Find where the given text appears and provide that cell's center as (X, Y) coordinate. 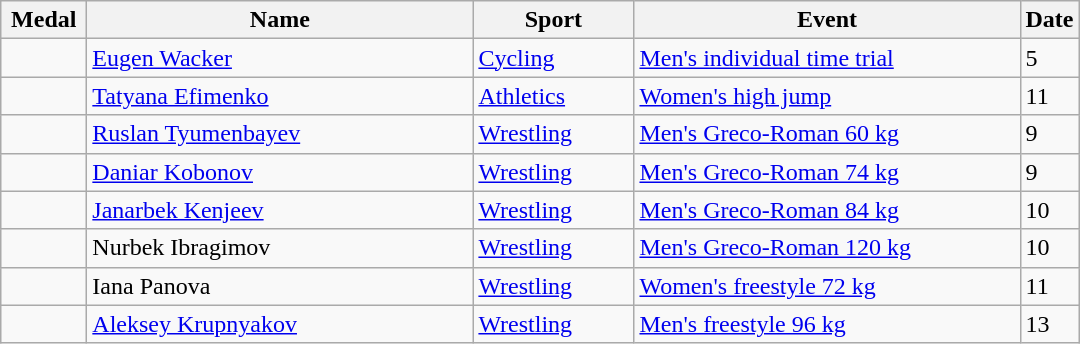
Men's Greco-Roman 84 kg (827, 210)
Athletics (554, 96)
Name (280, 20)
Men's Greco-Roman 120 kg (827, 248)
Aleksey Krupnyakov (280, 324)
Eugen Wacker (280, 58)
Men's freestyle 96 kg (827, 324)
13 (1050, 324)
Tatyana Efimenko (280, 96)
Nurbek Ibragimov (280, 248)
Women's high jump (827, 96)
Men's individual time trial (827, 58)
Janarbek Kenjeev (280, 210)
Daniar Kobonov (280, 172)
Sport (554, 20)
5 (1050, 58)
Ruslan Tyumenbayev (280, 134)
Medal (44, 20)
Women's freestyle 72 kg (827, 286)
Event (827, 20)
Date (1050, 20)
Men's Greco-Roman 74 kg (827, 172)
Men's Greco-Roman 60 kg (827, 134)
Iana Panova (280, 286)
Cycling (554, 58)
